Return the (X, Y) coordinate for the center point of the cell that contains the specified text.  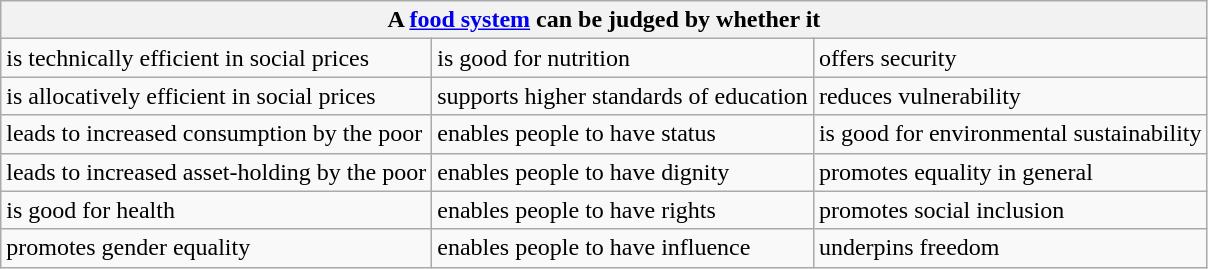
promotes gender equality (216, 248)
offers security (1010, 58)
is good for nutrition (623, 58)
reduces vulnerability (1010, 96)
underpins freedom (1010, 248)
promotes social inclusion (1010, 210)
is good for environmental sustainability (1010, 134)
promotes equality in general (1010, 172)
leads to increased consumption by the poor (216, 134)
A food system can be judged by whether it (604, 20)
is technically efficient in social prices (216, 58)
supports higher standards of education (623, 96)
enables people to have influence (623, 248)
is good for health (216, 210)
enables people to have dignity (623, 172)
leads to increased asset-holding by the poor (216, 172)
enables people to have status (623, 134)
is allocatively efficient in social prices (216, 96)
enables people to have rights (623, 210)
